Provide the [X, Y] coordinate of the cell's center where the given text is located.  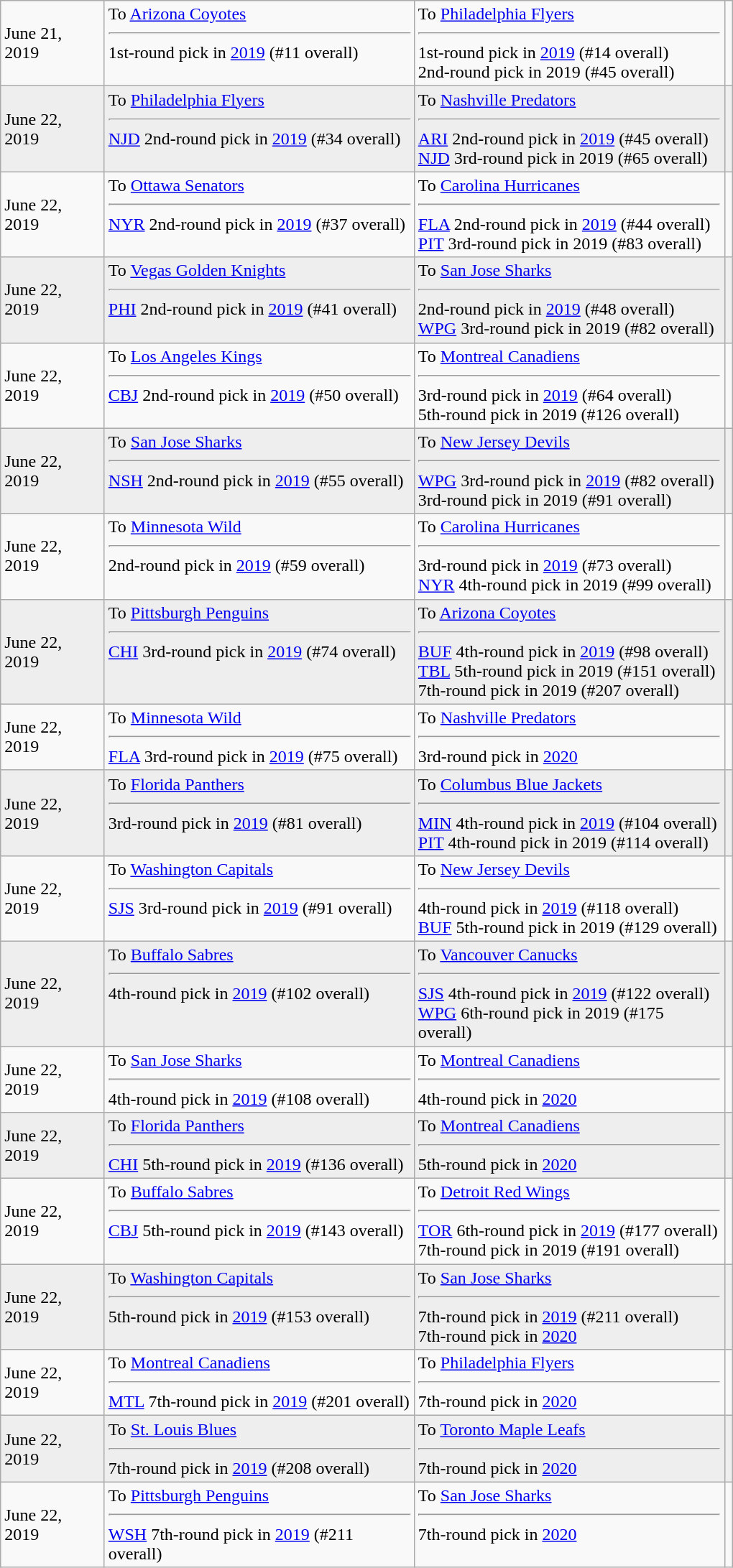
To Nashville PredatorsARI 2nd-round pick in 2019 (#45 overall)NJD 3rd-round pick in 2019 (#65 overall) [569, 129]
To Florida PanthersCHI 5th-round pick in 2019 (#136 overall) [259, 1146]
To Washington CapitalsSJS 3rd-round pick in 2019 (#91 overall) [259, 898]
To Columbus Blue JacketsMIN 4th-round pick in 2019 (#104 overall)PIT 4th-round pick in 2019 (#114 overall) [569, 813]
To Philadelphia Flyers1st-round pick in 2019 (#14 overall)2nd-round pick in 2019 (#45 overall) [569, 43]
To St. Louis Blues7th-round pick in 2019 (#208 overall) [259, 1449]
To San Jose Sharks7th-round pick in 2019 (#211 overall)7th-round pick in 2020 [569, 1307]
To Montreal Canadiens3rd-round pick in 2019 (#64 overall)5th-round pick in 2019 (#126 overall) [569, 385]
To Carolina HurricanesFLA 2nd-round pick in 2019 (#44 overall)PIT 3rd-round pick in 2019 (#83 overall) [569, 214]
To Minnesota WildFLA 3rd-round pick in 2019 (#75 overall) [259, 737]
To Arizona CoyotesBUF 4th-round pick in 2019 (#98 overall)TBL 5th-round pick in 2019 (#151 overall)7th-round pick in 2019 (#207 overall) [569, 651]
To Vegas Golden KnightsPHI 2nd-round pick in 2019 (#41 overall) [259, 300]
To Montreal Canadiens5th-round pick in 2020 [569, 1146]
To Minnesota Wild2nd-round pick in 2019 (#59 overall) [259, 556]
To Philadelphia FlyersNJD 2nd-round pick in 2019 (#34 overall) [259, 129]
To Washington Capitals5th-round pick in 2019 (#153 overall) [259, 1307]
To Florida Panthers3rd-round pick in 2019 (#81 overall) [259, 813]
To Vancouver CanucksSJS 4th-round pick in 2019 (#122 overall)WPG 6th-round pick in 2019 (#175 overall) [569, 993]
To Philadelphia Flyers7th-round pick in 2020 [569, 1383]
To Buffalo SabresCBJ 5th-round pick in 2019 (#143 overall) [259, 1221]
To Arizona Coyotes1st-round pick in 2019 (#11 overall) [259, 43]
To Pittsburgh PenguinsWSH 7th-round pick in 2019 (#211 overall) [259, 1524]
To New Jersey DevilsWPG 3rd-round pick in 2019 (#82 overall)3rd-round pick in 2019 (#91 overall) [569, 471]
To San Jose SharksNSH 2nd-round pick in 2019 (#55 overall) [259, 471]
To Carolina Hurricanes3rd-round pick in 2019 (#73 overall)NYR 4th-round pick in 2019 (#99 overall) [569, 556]
To Toronto Maple Leafs7th-round pick in 2020 [569, 1449]
To San Jose Sharks2nd-round pick in 2019 (#48 overall)WPG 3rd-round pick in 2019 (#82 overall) [569, 300]
To Detroit Red WingsTOR 6th-round pick in 2019 (#177 overall)7th-round pick in 2019 (#191 overall) [569, 1221]
To San Jose Sharks4th-round pick in 2019 (#108 overall) [259, 1079]
To Montreal Canadiens4th-round pick in 2020 [569, 1079]
To Los Angeles KingsCBJ 2nd-round pick in 2019 (#50 overall) [259, 385]
To Montreal CanadiensMTL 7th-round pick in 2019 (#201 overall) [259, 1383]
To Pittsburgh PenguinsCHI 3rd-round pick in 2019 (#74 overall) [259, 651]
To Nashville Predators3rd-round pick in 2020 [569, 737]
To Ottawa SenatorsNYR 2nd-round pick in 2019 (#37 overall) [259, 214]
June 21, 2019 [53, 43]
To San Jose Sharks7th-round pick in 2020 [569, 1524]
To New Jersey Devils4th-round pick in 2019 (#118 overall)BUF 5th-round pick in 2019 (#129 overall) [569, 898]
To Buffalo Sabres4th-round pick in 2019 (#102 overall) [259, 993]
